Find where the given text appears and provide that cell's center as [X, Y] coordinate. 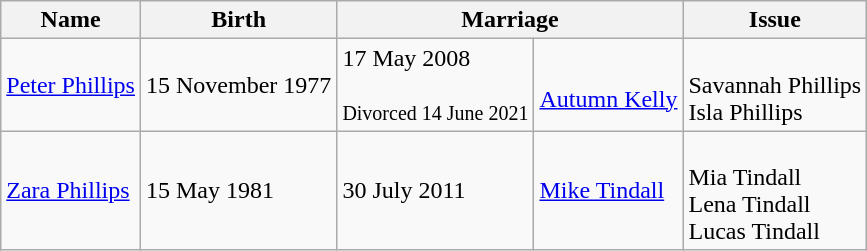
17 May 2008Divorced 14 June 2021 [436, 85]
Birth [238, 20]
Autumn Kelly [608, 85]
Zara Phillips [71, 190]
Name [71, 20]
Issue [775, 20]
Mia Tindall Lena Tindall Lucas Tindall [775, 190]
Mike Tindall [608, 190]
Peter Phillips [71, 85]
Marriage [510, 20]
Savannah Phillips Isla Phillips [775, 85]
15 May 1981 [238, 190]
30 July 2011 [436, 190]
15 November 1977 [238, 85]
